Scan for the cell matching the given text and deliver its (X, Y) coordinate at center. 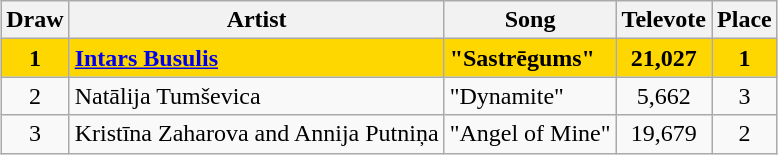
Place (745, 20)
Kristīna Zaharova and Annija Putniņa (256, 134)
21,027 (664, 58)
Song (530, 20)
Draw (35, 20)
"Sastrēgums" (530, 58)
"Angel of Mine" (530, 134)
"Dynamite" (530, 96)
19,679 (664, 134)
Televote (664, 20)
Intars Busulis (256, 58)
5,662 (664, 96)
Natālija Tumševica (256, 96)
Artist (256, 20)
